Output the (X, Y) coordinate of the center of the cell containing the given text.  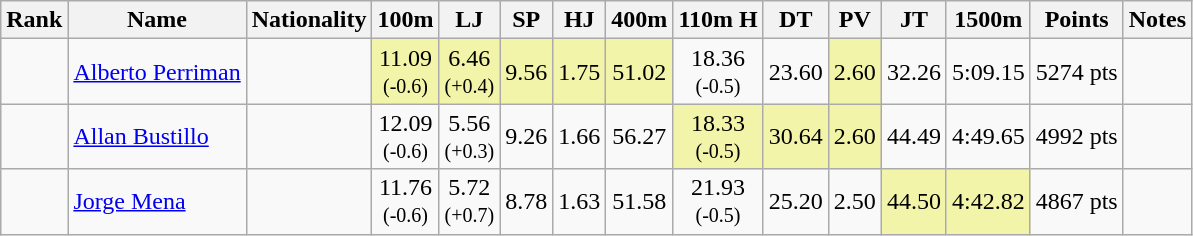
SP (526, 20)
100m (406, 20)
4:42.82 (988, 202)
Points (1076, 20)
Nationality (309, 20)
Notes (1157, 20)
1.66 (580, 136)
25.20 (796, 202)
11.76(-0.6) (406, 202)
5274 pts (1076, 72)
1500m (988, 20)
4:49.65 (988, 136)
44.50 (914, 202)
18.33(-0.5) (718, 136)
2.50 (854, 202)
Alberto Perriman (157, 72)
32.26 (914, 72)
11.09(-0.6) (406, 72)
23.60 (796, 72)
6.46(+0.4) (470, 72)
9.26 (526, 136)
5.72(+0.7) (470, 202)
44.49 (914, 136)
18.36(-0.5) (718, 72)
1.63 (580, 202)
8.78 (526, 202)
Name (157, 20)
LJ (470, 20)
1.75 (580, 72)
4867 pts (1076, 202)
Allan Bustillo (157, 136)
400m (640, 20)
21.93(-0.5) (718, 202)
JT (914, 20)
9.56 (526, 72)
PV (854, 20)
51.58 (640, 202)
110m H (718, 20)
30.64 (796, 136)
HJ (580, 20)
5:09.15 (988, 72)
Rank (34, 20)
5.56(+0.3) (470, 136)
12.09(-0.6) (406, 136)
4992 pts (1076, 136)
Jorge Mena (157, 202)
56.27 (640, 136)
51.02 (640, 72)
DT (796, 20)
